Locate the cell with the specified text and output its [X, Y] center coordinate. 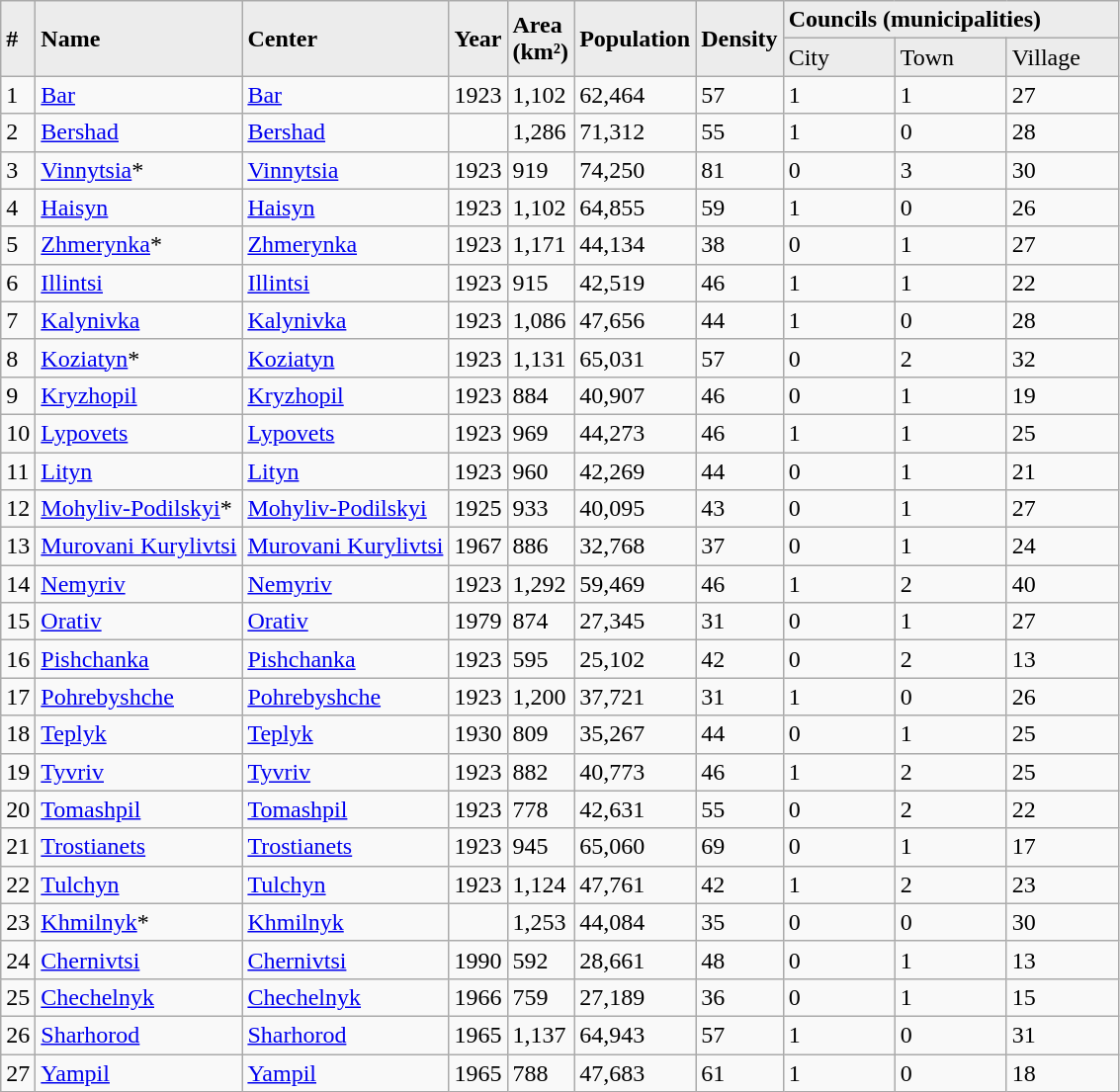
759 [541, 997]
Vinnytsia [346, 170]
Town [951, 57]
1,086 [541, 320]
778 [541, 809]
37,721 [635, 697]
1,292 [541, 584]
Zhmerynka* [138, 245]
47,656 [635, 320]
44,134 [635, 245]
Koziatyn [346, 358]
6 [18, 283]
1979 [478, 622]
960 [541, 471]
40,773 [635, 772]
64,943 [635, 1035]
42,631 [635, 809]
61 [739, 1072]
42,519 [635, 283]
43 [739, 509]
48 [739, 960]
788 [541, 1072]
40 [1062, 584]
1,171 [541, 245]
37 [739, 546]
592 [541, 960]
Center [346, 39]
1,131 [541, 358]
59,469 [635, 584]
62,464 [635, 95]
City [838, 57]
16 [18, 659]
65,031 [635, 358]
595 [541, 659]
27,189 [635, 997]
874 [541, 622]
8 [18, 358]
32,768 [635, 546]
945 [541, 847]
Councils (municipalities) [951, 20]
Village [1062, 57]
Mohyliv-Podilskyi [346, 509]
47,683 [635, 1072]
4 [18, 208]
882 [541, 772]
1,200 [541, 697]
64,855 [635, 208]
969 [541, 433]
40,095 [635, 509]
Year [478, 39]
35,267 [635, 734]
1,137 [541, 1035]
44,084 [635, 922]
38 [739, 245]
42,269 [635, 471]
71,312 [635, 132]
59 [739, 208]
65,060 [635, 847]
Mohyliv-Podilskyi* [138, 509]
809 [541, 734]
Population [635, 39]
32 [1062, 358]
1967 [478, 546]
Zhmerynka [346, 245]
44,273 [635, 433]
Density [739, 39]
Khmilnyk* [138, 922]
12 [18, 509]
Koziatyn* [138, 358]
35 [739, 922]
10 [18, 433]
36 [739, 997]
Khmilnyk [346, 922]
1925 [478, 509]
5 [18, 245]
919 [541, 170]
1966 [478, 997]
1930 [478, 734]
47,761 [635, 884]
81 [739, 170]
933 [541, 509]
9 [18, 395]
7 [18, 320]
Name [138, 39]
40,907 [635, 395]
20 [18, 809]
1,124 [541, 884]
28,661 [635, 960]
74,250 [635, 170]
1,253 [541, 922]
11 [18, 471]
915 [541, 283]
27,345 [635, 622]
Vinnytsia* [138, 170]
# [18, 39]
69 [739, 847]
14 [18, 584]
25,102 [635, 659]
886 [541, 546]
1990 [478, 960]
884 [541, 395]
1,286 [541, 132]
Area(km²) [541, 39]
